Return [x, y] of the center of cell containing provided text 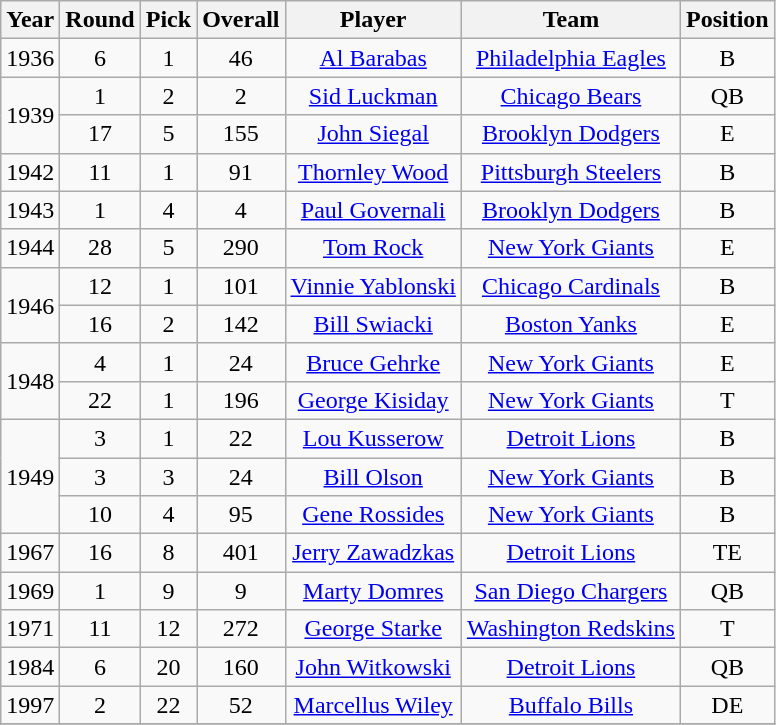
Chicago Cardinals [570, 286]
Marty Domres [373, 591]
1984 [30, 667]
95 [241, 515]
Overall [241, 20]
28 [100, 248]
1948 [30, 381]
Pick [168, 20]
1939 [30, 115]
Sid Luckman [373, 96]
Marcellus Wiley [373, 705]
John Witkowski [373, 667]
1969 [30, 591]
20 [168, 667]
155 [241, 134]
52 [241, 705]
Round [100, 20]
Pittsburgh Steelers [570, 172]
160 [241, 667]
John Siegal [373, 134]
1936 [30, 58]
Team [570, 20]
Al Barabas [373, 58]
1997 [30, 705]
10 [100, 515]
1942 [30, 172]
Bill Swiacki [373, 324]
1943 [30, 210]
Jerry Zawadzkas [373, 553]
46 [241, 58]
Lou Kusserow [373, 438]
George Kisiday [373, 400]
Gene Rossides [373, 515]
1949 [30, 476]
Year [30, 20]
101 [241, 286]
1971 [30, 629]
DE [727, 705]
1944 [30, 248]
142 [241, 324]
401 [241, 553]
Thornley Wood [373, 172]
Buffalo Bills [570, 705]
290 [241, 248]
TE [727, 553]
91 [241, 172]
1967 [30, 553]
Bill Olson [373, 477]
8 [168, 553]
George Starke [373, 629]
17 [100, 134]
Paul Governali [373, 210]
San Diego Chargers [570, 591]
Tom Rock [373, 248]
Chicago Bears [570, 96]
Vinnie Yablonski [373, 286]
1946 [30, 305]
Boston Yanks [570, 324]
Bruce Gehrke [373, 362]
Washington Redskins [570, 629]
Player [373, 20]
Philadelphia Eagles [570, 58]
Position [727, 20]
196 [241, 400]
272 [241, 629]
